Output the [X, Y] coordinate of the center of the cell containing the given text.  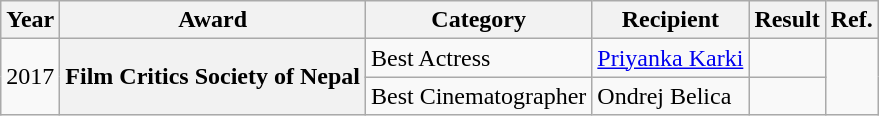
Category [478, 20]
Award [213, 20]
Year [30, 20]
2017 [30, 77]
Priyanka Karki [670, 58]
Ref. [852, 20]
Film Critics Society of Nepal [213, 77]
Result [787, 20]
Recipient [670, 20]
Ondrej Belica [670, 96]
Best Actress [478, 58]
Best Cinematographer [478, 96]
